For the text-containing cell, return its midpoint in (x, y) coordinate format. 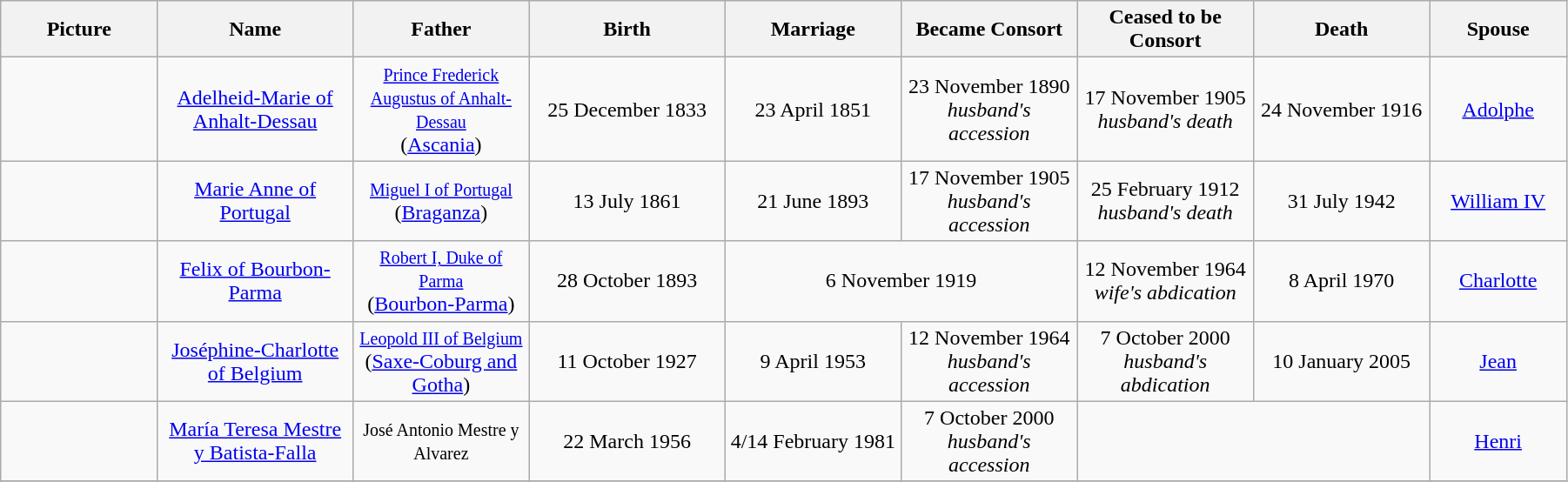
Picture (79, 30)
8 April 1970 (1341, 281)
12 November 1964husband's accession (989, 361)
Spouse (1498, 30)
Charlotte (1498, 281)
Ceased to be Consort (1165, 30)
Death (1341, 30)
Birth (627, 30)
11 October 1927 (627, 361)
24 November 1916 (1341, 110)
Robert I, Duke of Parma(Bourbon-Parma) (441, 281)
Felix of Bourbon-Parma (256, 281)
10 January 2005 (1341, 361)
Prince Frederick Augustus of Anhalt-Dessau(Ascania) (441, 110)
Became Consort (989, 30)
Leopold III of Belgium(Saxe-Coburg and Gotha) (441, 361)
José Antonio Mestre y Alvarez (441, 441)
17 November 1905husband's death (1165, 110)
22 March 1956 (627, 441)
Name (256, 30)
21 June 1893 (813, 201)
23 November 1890husband's accession (989, 110)
Adelheid-Marie of Anhalt-Dessau (256, 110)
12 November 1964wife's abdication (1165, 281)
6 November 1919 (901, 281)
Marie Anne of Portugal (256, 201)
7 October 2000husband's abdication (1165, 361)
Henri (1498, 441)
9 April 1953 (813, 361)
25 February 1912husband's death (1165, 201)
Joséphine-Charlotte of Belgium (256, 361)
7 October 2000husband's accession (989, 441)
William IV (1498, 201)
Adolphe (1498, 110)
13 July 1861 (627, 201)
Marriage (813, 30)
28 October 1893 (627, 281)
María Teresa Mestre y Batista-Falla (256, 441)
31 July 1942 (1341, 201)
25 December 1833 (627, 110)
4/14 February 1981 (813, 441)
17 November 1905husband's accession (989, 201)
Father (441, 30)
23 April 1851 (813, 110)
Miguel I of Portugal(Braganza) (441, 201)
Jean (1498, 361)
